Locate the cell with the specified text and output its (X, Y) center coordinate. 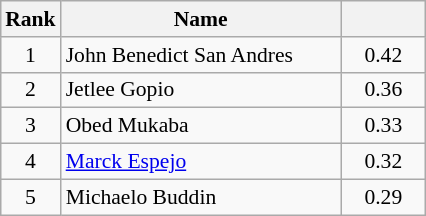
0.29 (384, 197)
2 (30, 90)
4 (30, 161)
Rank (30, 19)
0.32 (384, 161)
John Benedict San Andres (201, 54)
0.42 (384, 54)
Marck Espejo (201, 161)
Obed Mukaba (201, 126)
0.33 (384, 126)
0.36 (384, 90)
1 (30, 54)
Name (201, 19)
5 (30, 197)
Jetlee Gopio (201, 90)
Michaelo Buddin (201, 197)
3 (30, 126)
